From the cell containing the given text, extract its center point as (x, y) coordinate. 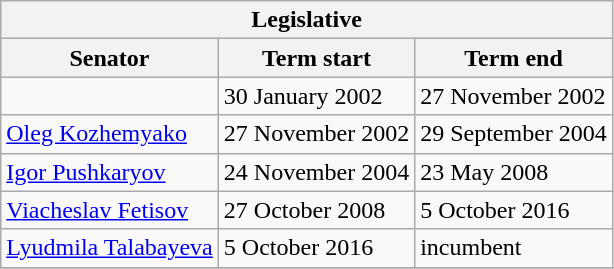
23 May 2008 (514, 172)
24 November 2004 (316, 172)
incumbent (514, 248)
Lyudmila Talabayeva (110, 248)
30 January 2002 (316, 96)
Igor Pushkaryov (110, 172)
29 September 2004 (514, 134)
Legislative (307, 20)
Viacheslav Fetisov (110, 210)
Senator (110, 58)
Oleg Kozhemyako (110, 134)
Term end (514, 58)
Term start (316, 58)
27 October 2008 (316, 210)
